Output the (x, y) coordinate of the center of the cell containing the given text.  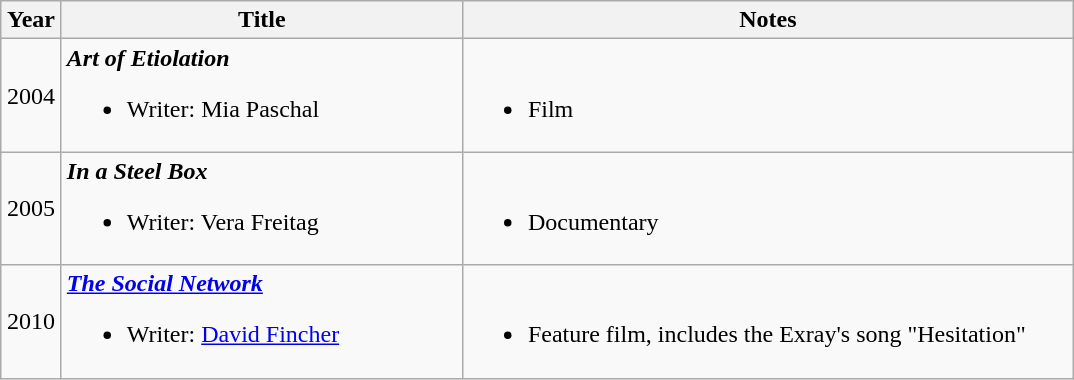
Title (262, 20)
Year (32, 20)
2010 (32, 322)
The Social NetworkWriter: David Fincher (262, 322)
Notes (768, 20)
2004 (32, 96)
Feature film, includes the Exray's song "Hesitation" (768, 322)
Documentary (768, 208)
In a Steel BoxWriter: Vera Freitag (262, 208)
Art of EtiolationWriter: Mia Paschal (262, 96)
Film (768, 96)
2005 (32, 208)
